Provide the [x, y] coordinate of the cell's center where the given text is located.  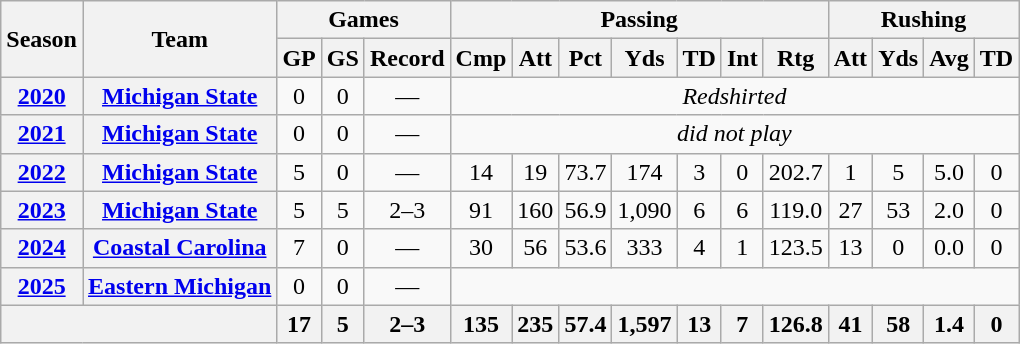
1.4 [950, 324]
5.0 [950, 172]
27 [850, 210]
53 [898, 210]
58 [898, 324]
14 [481, 172]
Eastern Michigan [179, 286]
2024 [42, 248]
4 [699, 248]
73.7 [586, 172]
91 [481, 210]
119.0 [796, 210]
2.0 [950, 210]
Games [364, 20]
135 [481, 324]
Rtg [796, 58]
41 [850, 324]
202.7 [796, 172]
174 [644, 172]
3 [699, 172]
2020 [42, 96]
17 [299, 324]
Coastal Carolina [179, 248]
123.5 [796, 248]
1,090 [644, 210]
Redshirted [734, 96]
Passing [639, 20]
19 [536, 172]
2023 [42, 210]
Season [42, 39]
57.4 [586, 324]
235 [536, 324]
2025 [42, 286]
GP [299, 58]
Team [179, 39]
0.0 [950, 248]
56.9 [586, 210]
GS [342, 58]
2022 [42, 172]
53.6 [586, 248]
2021 [42, 134]
Avg [950, 58]
did not play [734, 134]
Rushing [924, 20]
Cmp [481, 58]
56 [536, 248]
1,597 [644, 324]
160 [536, 210]
Pct [586, 58]
Int [742, 58]
30 [481, 248]
Record [407, 58]
126.8 [796, 324]
333 [644, 248]
